Output the [x, y] coordinate of the center of the cell containing the given text.  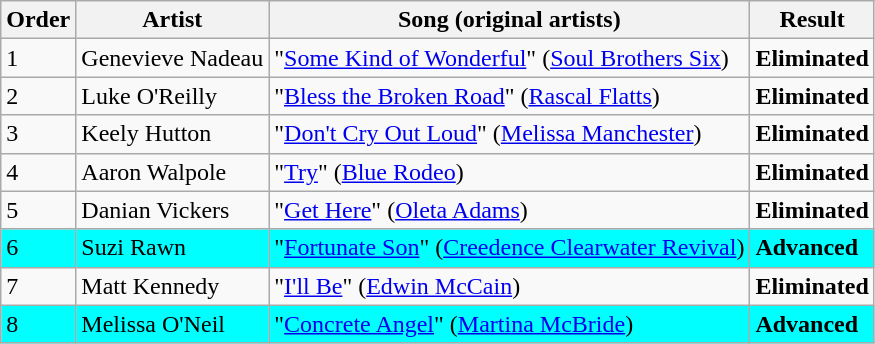
7 [38, 286]
Suzi Rawn [172, 248]
"Don't Cry Out Loud" (Melissa Manchester) [510, 134]
Danian Vickers [172, 210]
Song (original artists) [510, 20]
"Bless the Broken Road" (Rascal Flatts) [510, 96]
2 [38, 96]
Genevieve Nadeau [172, 58]
Aaron Walpole [172, 172]
3 [38, 134]
Matt Kennedy [172, 286]
8 [38, 324]
"Get Here" (Oleta Adams) [510, 210]
Melissa O'Neil [172, 324]
1 [38, 58]
Keely Hutton [172, 134]
5 [38, 210]
Order [38, 20]
Luke O'Reilly [172, 96]
"Fortunate Son" (Creedence Clearwater Revival) [510, 248]
"I'll Be" (Edwin McCain) [510, 286]
4 [38, 172]
Result [812, 20]
6 [38, 248]
Artist [172, 20]
"Concrete Angel" (Martina McBride) [510, 324]
"Some Kind of Wonderful" (Soul Brothers Six) [510, 58]
"Try" (Blue Rodeo) [510, 172]
